Determine the [x, y] coordinate at the center of the cell enclosing the given text.  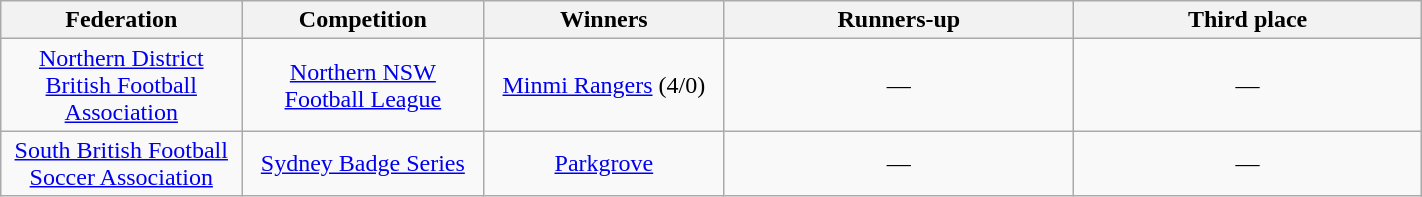
Winners [604, 20]
Northern District British Football Association [122, 85]
Sydney Badge Series [363, 164]
Federation [122, 20]
Third place [1248, 20]
Competition [363, 20]
Minmi Rangers (4/0) [604, 85]
Northern NSW Football League [363, 85]
Runners-up [899, 20]
Parkgrove [604, 164]
South British Football Soccer Association [122, 164]
